Search for the cell housing the specified text and yield its [x, y] center coordinate. 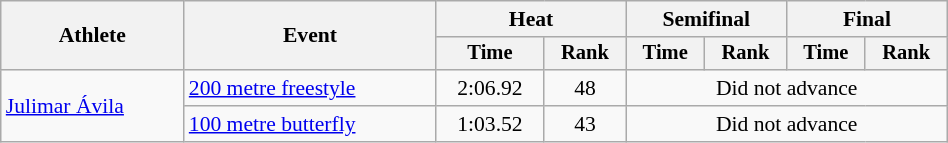
Semifinal [706, 19]
Event [310, 36]
2:06.92 [490, 88]
43 [585, 124]
48 [585, 88]
Final [868, 19]
Athlete [92, 36]
Heat [531, 19]
1:03.52 [490, 124]
Julimar Ávila [92, 106]
100 metre butterfly [310, 124]
200 metre freestyle [310, 88]
